From the cell containing the given text, extract its center point as [X, Y] coordinate. 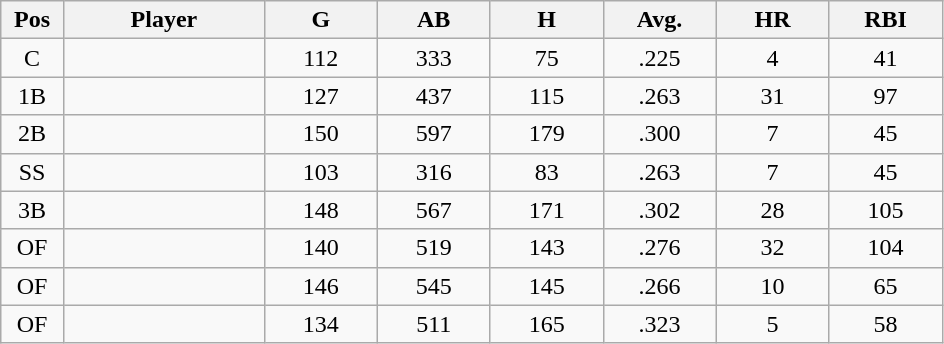
171 [546, 210]
.323 [660, 324]
AB [434, 20]
75 [546, 58]
SS [32, 172]
165 [546, 324]
104 [886, 248]
143 [546, 248]
10 [772, 286]
Pos [32, 20]
58 [886, 324]
115 [546, 96]
5 [772, 324]
140 [320, 248]
112 [320, 58]
32 [772, 248]
.266 [660, 286]
511 [434, 324]
.300 [660, 134]
RBI [886, 20]
150 [320, 134]
316 [434, 172]
.276 [660, 248]
105 [886, 210]
127 [320, 96]
H [546, 20]
4 [772, 58]
3B [32, 210]
333 [434, 58]
545 [434, 286]
Player [164, 20]
148 [320, 210]
97 [886, 96]
28 [772, 210]
103 [320, 172]
41 [886, 58]
597 [434, 134]
437 [434, 96]
2B [32, 134]
31 [772, 96]
567 [434, 210]
1B [32, 96]
146 [320, 286]
65 [886, 286]
134 [320, 324]
Avg. [660, 20]
83 [546, 172]
145 [546, 286]
.225 [660, 58]
519 [434, 248]
G [320, 20]
HR [772, 20]
C [32, 58]
.302 [660, 210]
179 [546, 134]
